Scan for the cell matching the given text and deliver its (x, y) coordinate at center. 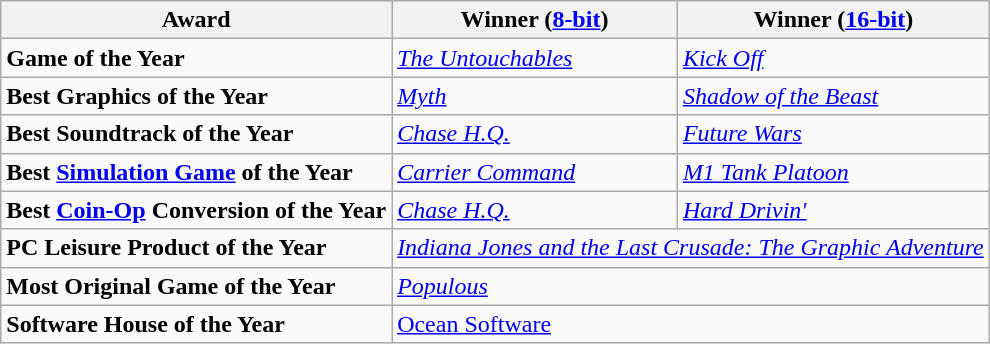
Myth (535, 96)
The Untouchables (535, 58)
Kick Off (833, 58)
PC Leisure Product of the Year (196, 248)
Shadow of the Beast (833, 96)
Winner (8-bit) (535, 20)
Ocean Software (691, 324)
Award (196, 20)
Best Simulation Game of the Year (196, 172)
Software House of the Year (196, 324)
Best Coin-Op Conversion of the Year (196, 210)
Future Wars (833, 134)
Hard Drivin' (833, 210)
Carrier Command (535, 172)
Winner (16-bit) (833, 20)
Populous (691, 286)
Best Soundtrack of the Year (196, 134)
Game of the Year (196, 58)
Best Graphics of the Year (196, 96)
M1 Tank Platoon (833, 172)
Most Original Game of the Year (196, 286)
Indiana Jones and the Last Crusade: The Graphic Adventure (691, 248)
